Determine the [x, y] coordinate at the center of the cell enclosing the given text.  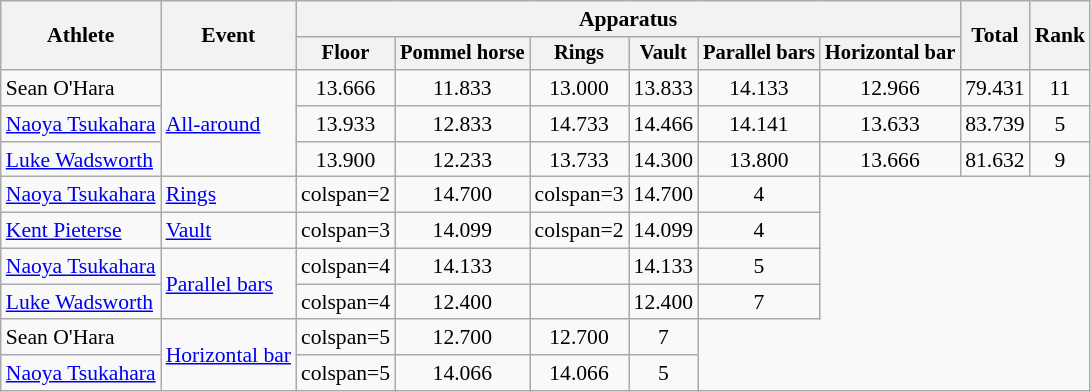
Total [994, 36]
12.833 [462, 124]
14.733 [580, 124]
12.966 [890, 88]
Floor [346, 54]
11 [1060, 88]
9 [1060, 160]
13.733 [580, 160]
Athlete [81, 36]
14.466 [664, 124]
All-around [228, 124]
12.233 [462, 160]
79.431 [994, 88]
81.632 [994, 160]
83.739 [994, 124]
Apparatus [628, 19]
Event [228, 36]
Kent Pieterse [81, 231]
13.933 [346, 124]
13.000 [580, 88]
Pommel horse [462, 54]
13.633 [890, 124]
11.833 [462, 88]
13.900 [346, 160]
13.800 [759, 160]
Rank [1060, 36]
14.300 [664, 160]
14.141 [759, 124]
13.833 [664, 88]
